Identify which cell holds the provided text, then report its (X, Y) central coordinate. 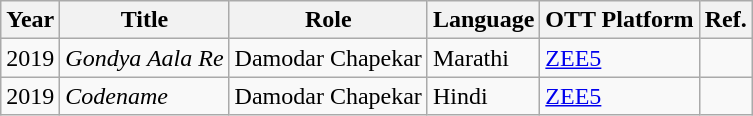
Ref. (726, 20)
Codename (144, 96)
Gondya Aala Re (144, 58)
Marathi (483, 58)
Hindi (483, 96)
Year (30, 20)
OTT Platform (620, 20)
Role (328, 20)
Title (144, 20)
Language (483, 20)
